Search for the cell housing the specified text and yield its [X, Y] center coordinate. 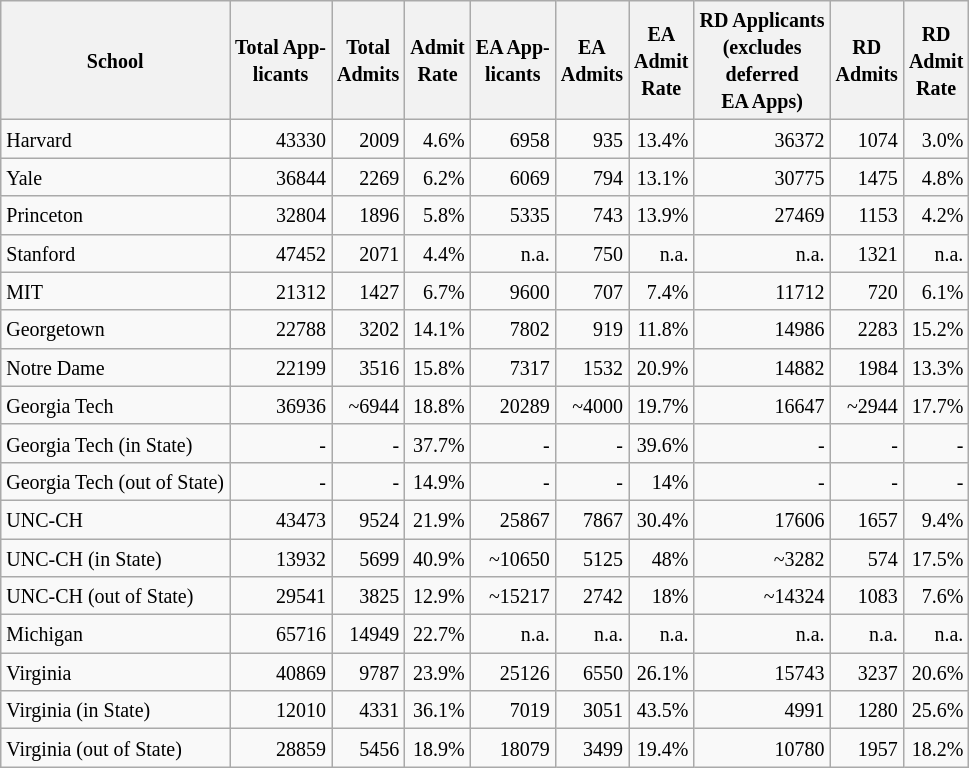
3.0% [936, 139]
UNC-CH [116, 519]
5699 [368, 557]
1427 [368, 291]
6.7% [438, 291]
1074 [866, 139]
1475 [866, 177]
15.8% [438, 367]
20.6% [936, 672]
9524 [368, 519]
6069 [512, 177]
1280 [866, 710]
Michigan [116, 634]
47452 [281, 253]
36.1% [438, 710]
4.4% [438, 253]
22788 [281, 329]
2009 [368, 139]
18.2% [936, 748]
43473 [281, 519]
13.9% [662, 215]
7802 [512, 329]
574 [866, 557]
Princeton [116, 215]
3825 [368, 596]
36372 [762, 139]
3516 [368, 367]
6958 [512, 139]
RD Admits [866, 60]
Georgia Tech (out of State) [116, 481]
794 [592, 177]
14949 [368, 634]
25867 [512, 519]
1153 [866, 215]
6550 [592, 672]
Yale [116, 177]
25.6% [936, 710]
1896 [368, 215]
MIT [116, 291]
65716 [281, 634]
750 [592, 253]
3499 [592, 748]
4.8% [936, 177]
30.4% [662, 519]
~14324 [762, 596]
2742 [592, 596]
UNC-CH (out of State) [116, 596]
919 [592, 329]
Stanford [116, 253]
935 [592, 139]
22199 [281, 367]
12010 [281, 710]
18.9% [438, 748]
7019 [512, 710]
Total Admits [368, 60]
21.9% [438, 519]
19.7% [662, 405]
10780 [762, 748]
EA App-licants [512, 60]
26.1% [662, 672]
~2944 [866, 405]
16647 [762, 405]
6.2% [438, 177]
40.9% [438, 557]
27469 [762, 215]
4991 [762, 710]
13.3% [936, 367]
22.7% [438, 634]
17.5% [936, 557]
707 [592, 291]
4.6% [438, 139]
1083 [866, 596]
14.1% [438, 329]
11.8% [662, 329]
2071 [368, 253]
17606 [762, 519]
20.9% [662, 367]
36844 [281, 177]
Virginia (in State) [116, 710]
12.9% [438, 596]
3237 [866, 672]
9.4% [936, 519]
36936 [281, 405]
2269 [368, 177]
14.9% [438, 481]
Georgia Tech (in State) [116, 443]
Virginia (out of State) [116, 748]
30775 [762, 177]
15.2% [936, 329]
13932 [281, 557]
EA Admits [592, 60]
~10650 [512, 557]
RD Applicants(excludesdeferredEA Apps) [762, 60]
5125 [592, 557]
32804 [281, 215]
19.4% [662, 748]
7.6% [936, 596]
Harvard [116, 139]
AdmitRate [438, 60]
5335 [512, 215]
11712 [762, 291]
1984 [866, 367]
9787 [368, 672]
1321 [866, 253]
43.5% [662, 710]
14986 [762, 329]
25126 [512, 672]
7317 [512, 367]
21312 [281, 291]
15743 [762, 672]
48% [662, 557]
5456 [368, 748]
1957 [866, 748]
743 [592, 215]
5.8% [438, 215]
37.7% [438, 443]
29541 [281, 596]
18079 [512, 748]
4331 [368, 710]
1657 [866, 519]
Total App-licants [281, 60]
School [116, 60]
20289 [512, 405]
9600 [512, 291]
18% [662, 596]
720 [866, 291]
EA Admit Rate [662, 60]
17.7% [936, 405]
4.2% [936, 215]
23.9% [438, 672]
UNC-CH (in State) [116, 557]
39.6% [662, 443]
14% [662, 481]
RD Admit Rate [936, 60]
13.4% [662, 139]
18.8% [438, 405]
3051 [592, 710]
2283 [866, 329]
Georgia Tech [116, 405]
14882 [762, 367]
7.4% [662, 291]
7867 [592, 519]
40869 [281, 672]
~15217 [512, 596]
~6944 [368, 405]
~4000 [592, 405]
43330 [281, 139]
3202 [368, 329]
~3282 [762, 557]
Georgetown [116, 329]
1532 [592, 367]
6.1% [936, 291]
28859 [281, 748]
13.1% [662, 177]
Notre Dame [116, 367]
Virginia [116, 672]
